Capture the cell that displays the provided text and extract its [x, y] central coordinate. 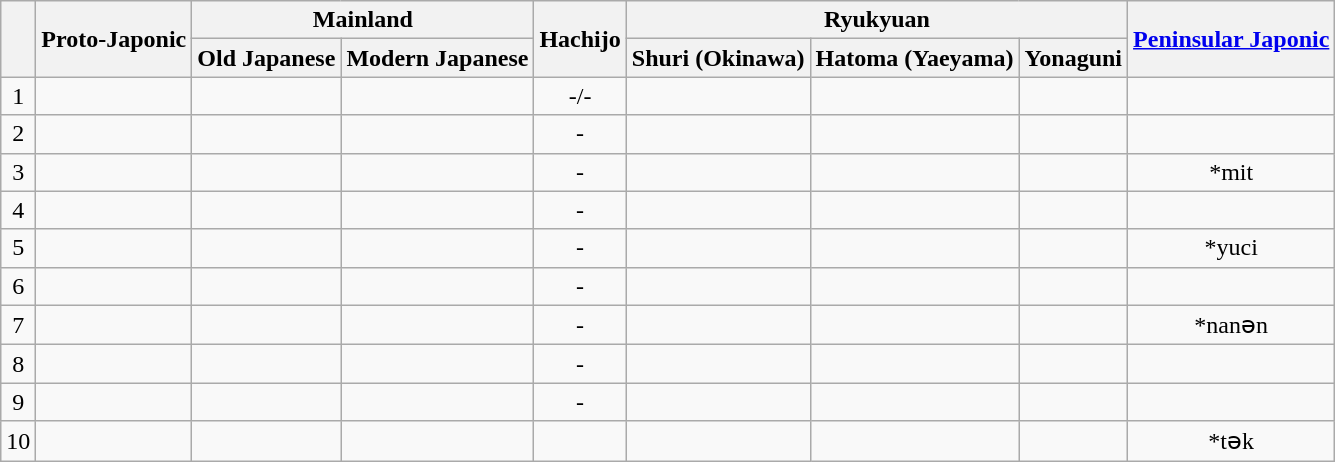
*tək [1232, 441]
Yonaguni [1073, 58]
Old Japanese [266, 58]
9 [18, 402]
*mit [1232, 172]
5 [18, 248]
-/- [580, 96]
2 [18, 134]
8 [18, 364]
Shuri (Okinawa) [718, 58]
Proto-Japonic [114, 39]
Ryukyuan [876, 20]
Mainland [363, 20]
Hatoma (Yaeyama) [914, 58]
10 [18, 441]
Peninsular Japonic [1232, 39]
7 [18, 325]
6 [18, 286]
4 [18, 210]
Hachijo [580, 39]
Modern Japanese [438, 58]
3 [18, 172]
*yuci [1232, 248]
1 [18, 96]
*nanən [1232, 325]
